Scan for the cell matching the given text and deliver its [X, Y] coordinate at center. 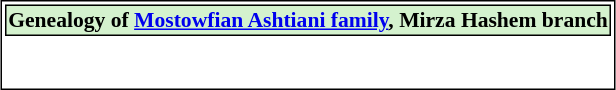
Genealogy of Mostowfian Ashtiani family, Mirza Hashem branch [308, 20]
